Output the (X, Y) coordinate of the center of the cell containing the given text.  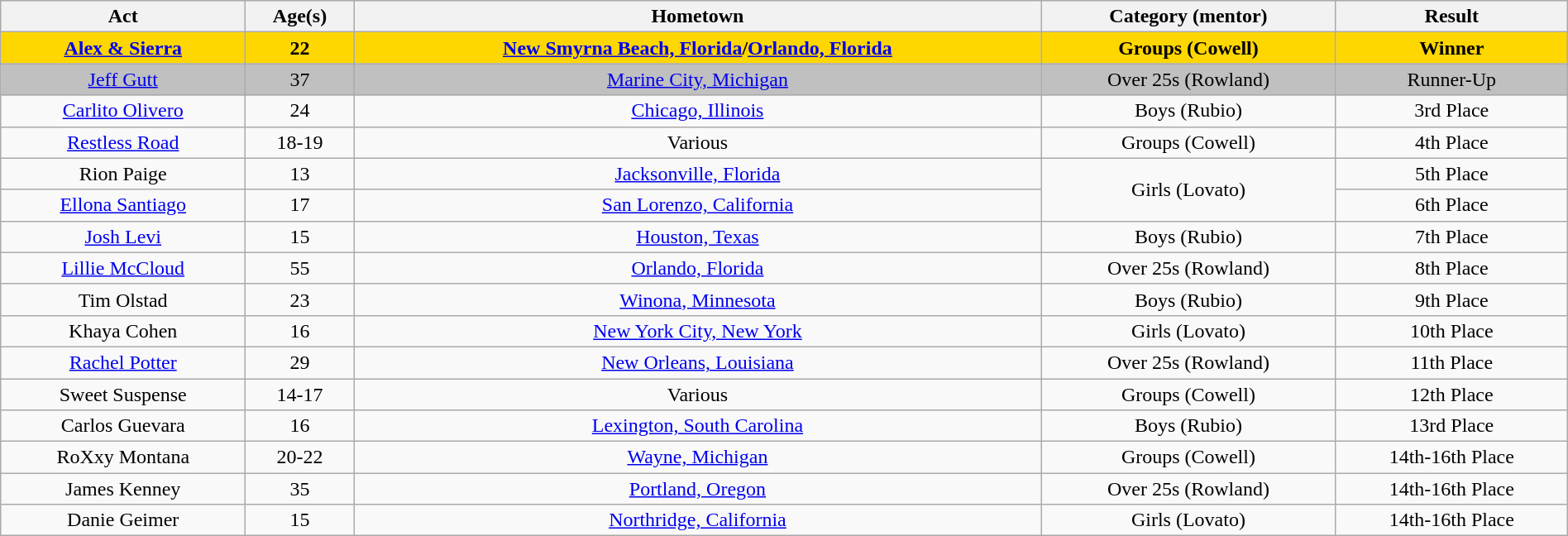
18-19 (300, 142)
Category (mentor) (1189, 17)
37 (300, 79)
Rachel Potter (123, 362)
Houston, Texas (697, 237)
4th Place (1451, 142)
New York City, New York (697, 331)
13rd Place (1451, 426)
7th Place (1451, 237)
Age(s) (300, 17)
17 (300, 205)
24 (300, 111)
5th Place (1451, 174)
New Smyrna Beach, Florida/Orlando, Florida (697, 48)
Northridge, California (697, 520)
Carlos Guevara (123, 426)
Jeff Gutt (123, 79)
Khaya Cohen (123, 331)
Wayne, Michigan (697, 457)
Alex & Sierra (123, 48)
Act (123, 17)
Runner-Up (1451, 79)
Restless Road (123, 142)
Jacksonville, Florida (697, 174)
Ellona Santiago (123, 205)
55 (300, 268)
6th Place (1451, 205)
13 (300, 174)
Result (1451, 17)
11th Place (1451, 362)
San Lorenzo, California (697, 205)
Winona, Minnesota (697, 299)
29 (300, 362)
9th Place (1451, 299)
3rd Place (1451, 111)
Portland, Oregon (697, 489)
20-22 (300, 457)
Lexington, South Carolina (697, 426)
22 (300, 48)
James Kenney (123, 489)
Hometown (697, 17)
10th Place (1451, 331)
Marine City, Michigan (697, 79)
Rion Paige (123, 174)
Chicago, Illinois (697, 111)
Orlando, Florida (697, 268)
Josh Levi (123, 237)
12th Place (1451, 395)
Sweet Suspense (123, 395)
RoXxy Montana (123, 457)
35 (300, 489)
New Orleans, Louisiana (697, 362)
23 (300, 299)
Tim Olstad (123, 299)
Winner (1451, 48)
Carlito Olivero (123, 111)
8th Place (1451, 268)
14-17 (300, 395)
Lillie McCloud (123, 268)
Danie Geimer (123, 520)
